Detect which cell encompasses the target text, then output its (x, y) center coordinate. 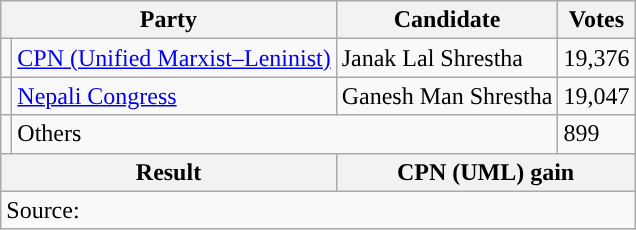
19,376 (596, 58)
Nepali Congress (174, 96)
CPN (UML) gain (486, 172)
899 (596, 134)
Ganesh Man Shrestha (447, 96)
Candidate (447, 20)
Source: (318, 210)
Party (168, 20)
Result (168, 172)
CPN (Unified Marxist–Leninist) (174, 58)
Others (285, 134)
Janak Lal Shrestha (447, 58)
19,047 (596, 96)
Votes (596, 20)
